For the text-containing cell, return its midpoint in (x, y) coordinate format. 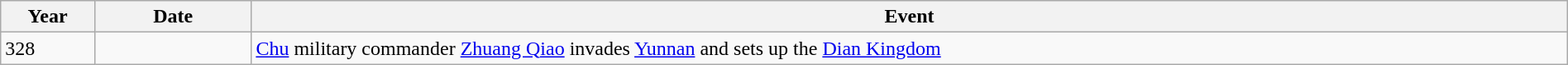
Chu military commander Zhuang Qiao invades Yunnan and sets up the Dian Kingdom (910, 48)
Event (910, 17)
328 (48, 48)
Year (48, 17)
Date (172, 17)
